Extract the (x, y) coordinate from the center of the cell holding the provided text.  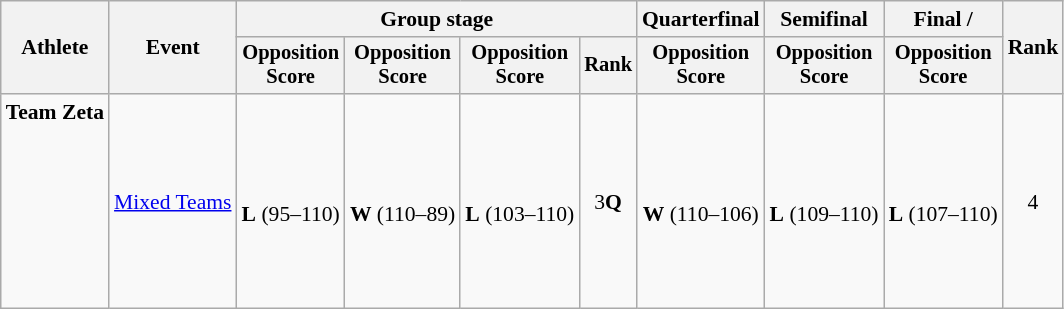
L (107–110) (944, 201)
L (103–110) (520, 201)
Group stage (437, 19)
Quarterfinal (701, 19)
Semifinal (824, 19)
Mixed Teams (173, 201)
Event (173, 48)
3Q (608, 201)
4 (1034, 201)
Team Zeta (55, 201)
L (95–110) (291, 201)
Final / (944, 19)
Athlete (55, 48)
W (110–106) (701, 201)
L (109–110) (824, 201)
W (110–89) (402, 201)
